Identify which cell holds the provided text, then report its (X, Y) central coordinate. 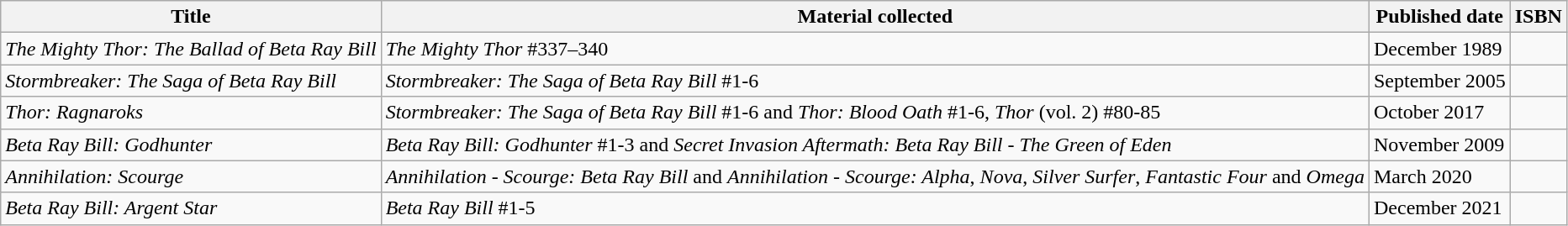
March 2020 (1439, 176)
ISBN (1539, 17)
Published date (1439, 17)
Title (191, 17)
December 1989 (1439, 49)
December 2021 (1439, 208)
The Mighty Thor #337–340 (874, 49)
Stormbreaker: The Saga of Beta Ray Bill #1-6 and Thor: Blood Oath #1-6, Thor (vol. 2) #80-85 (874, 113)
Beta Ray Bill: Godhunter (191, 145)
Annihilation - Scourge: Beta Ray Bill and Annihilation - Scourge: Alpha, Nova, Silver Surfer, Fantastic Four and Omega (874, 176)
September 2005 (1439, 81)
Material collected (874, 17)
The Mighty Thor: The Ballad of Beta Ray Bill (191, 49)
November 2009 (1439, 145)
Beta Ray Bill #1-5 (874, 208)
Beta Ray Bill: Godhunter #1-3 and Secret Invasion Aftermath: Beta Ray Bill - The Green of Eden (874, 145)
Beta Ray Bill: Argent Star (191, 208)
October 2017 (1439, 113)
Stormbreaker: The Saga of Beta Ray Bill (191, 81)
Annihilation: Scourge (191, 176)
Thor: Ragnaroks (191, 113)
Stormbreaker: The Saga of Beta Ray Bill #1-6 (874, 81)
